Determine the [x, y] coordinate at the center of the cell enclosing the given text.  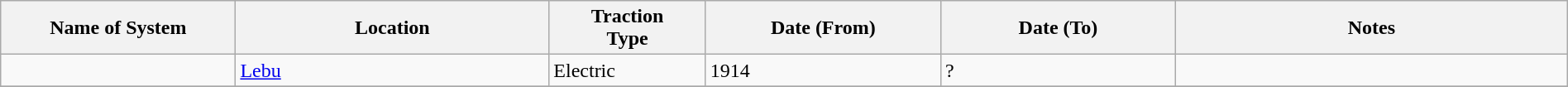
Electric [627, 70]
Location [392, 28]
? [1058, 70]
Notes [1372, 28]
Lebu [392, 70]
Date (To) [1058, 28]
TractionType [627, 28]
Date (From) [823, 28]
1914 [823, 70]
Name of System [118, 28]
